Output the [X, Y] coordinate of the center of the cell containing the given text.  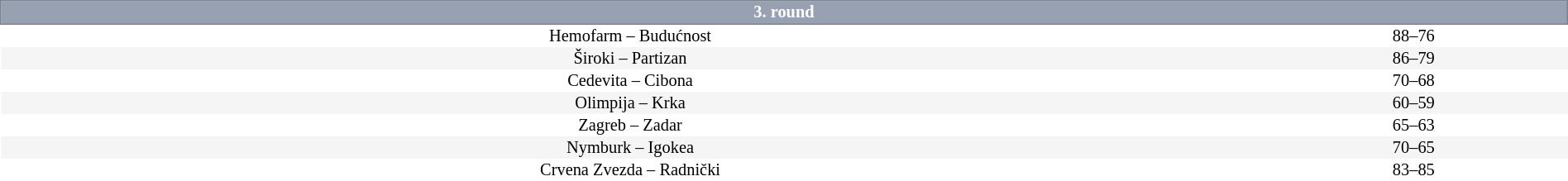
Crvena Zvezda – Radnički [630, 170]
88–76 [1413, 36]
Olimpija – Krka [630, 102]
70–65 [1413, 147]
65–63 [1413, 126]
Široki – Partizan [630, 58]
83–85 [1413, 170]
70–68 [1413, 81]
3. round [784, 12]
Cedevita – Cibona [630, 81]
Nymburk – Igokea [630, 147]
86–79 [1413, 58]
Zagreb – Zadar [630, 126]
Hemofarm – Budućnost [630, 36]
60–59 [1413, 102]
